For the text-containing cell, return its midpoint in [x, y] coordinate format. 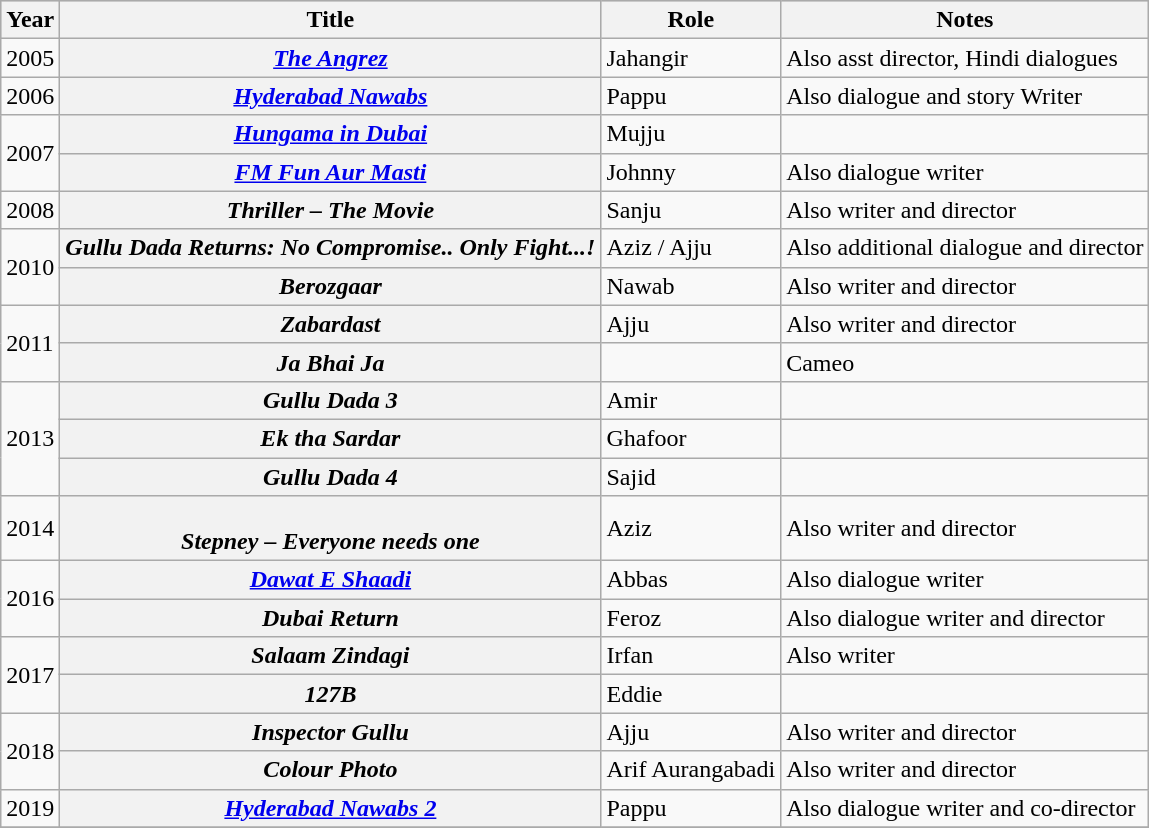
FM Fun Aur Masti [330, 172]
2008 [30, 210]
2018 [30, 751]
Eddie [691, 694]
2006 [30, 96]
Mujju [691, 134]
Year [30, 20]
2019 [30, 808]
The Angrez [330, 58]
2013 [30, 438]
Also asst director, Hindi dialogues [965, 58]
2014 [30, 528]
2010 [30, 267]
Zabardast [330, 324]
Johnny [691, 172]
Role [691, 20]
Title [330, 20]
Feroz [691, 618]
Hyderabad Nawabs [330, 96]
Gullu Dada 3 [330, 400]
2011 [30, 343]
Sanju [691, 210]
Dubai Return [330, 618]
Also additional dialogue and director [965, 248]
Jahangir [691, 58]
Gullu Dada 4 [330, 477]
Hungama in Dubai [330, 134]
Also dialogue writer and co-director [965, 808]
Colour Photo [330, 770]
Salaam Zindagi [330, 656]
Ek tha Sardar [330, 438]
2017 [30, 675]
Aziz / Ajju [691, 248]
Sajid [691, 477]
Cameo [965, 362]
Notes [965, 20]
Hyderabad Nawabs 2 [330, 808]
Amir [691, 400]
Irfan [691, 656]
Inspector Gullu [330, 732]
Dawat E Shaadi [330, 580]
Nawab [691, 286]
Ghafoor [691, 438]
Also dialogue writer and director [965, 618]
2007 [30, 153]
Arif Aurangabadi [691, 770]
Aziz [691, 528]
Berozgaar [330, 286]
Stepney – Everyone needs one [330, 528]
Abbas [691, 580]
Also dialogue and story Writer [965, 96]
2016 [30, 599]
2005 [30, 58]
Also writer [965, 656]
Ja Bhai Ja [330, 362]
Thriller – The Movie [330, 210]
Gullu Dada Returns: No Compromise.. Only Fight...! [330, 248]
127B [330, 694]
